Identify which cell holds the provided text, then report its (x, y) central coordinate. 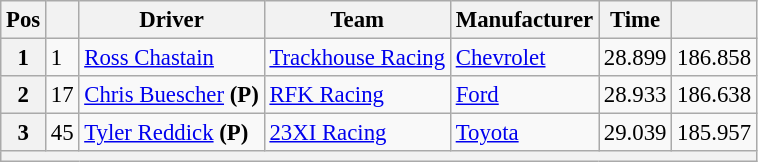
23XI Racing (357, 133)
Team (357, 20)
2 (24, 95)
Pos (24, 20)
Trackhouse Racing (357, 58)
Ford (524, 95)
Toyota (524, 133)
Chris Buescher (P) (172, 95)
Chevrolet (524, 58)
185.957 (714, 133)
3 (24, 133)
28.899 (634, 58)
Time (634, 20)
29.039 (634, 133)
Tyler Reddick (P) (172, 133)
45 (62, 133)
RFK Racing (357, 95)
186.858 (714, 58)
28.933 (634, 95)
Ross Chastain (172, 58)
Manufacturer (524, 20)
186.638 (714, 95)
17 (62, 95)
Driver (172, 20)
